Return (X, Y) of the center of cell containing provided text 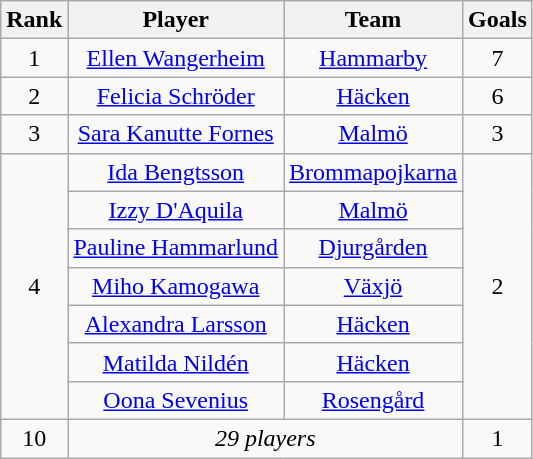
Player (176, 20)
Hammarby (374, 58)
Felicia Schröder (176, 96)
Rosengård (374, 400)
Alexandra Larsson (176, 324)
10 (34, 438)
Pauline Hammarlund (176, 248)
7 (498, 58)
Oona Sevenius (176, 400)
Brommapojkarna (374, 172)
Djurgården (374, 248)
Matilda Nildén (176, 362)
Izzy D'Aquila (176, 210)
Sara Kanutte Fornes (176, 134)
Miho Kamogawa (176, 286)
6 (498, 96)
4 (34, 286)
Team (374, 20)
Rank (34, 20)
29 players (266, 438)
Ida Bengtsson (176, 172)
Ellen Wangerheim (176, 58)
Växjö (374, 286)
Goals (498, 20)
